Return (x, y) of the center of cell containing provided text 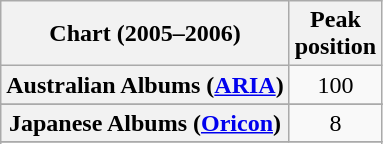
Australian Albums (ARIA) (145, 85)
Japanese Albums (Oricon) (145, 123)
8 (335, 123)
100 (335, 85)
Chart (2005–2006) (145, 34)
Peakposition (335, 34)
